Provide the [x, y] coordinate of the cell's center where the given text is located.  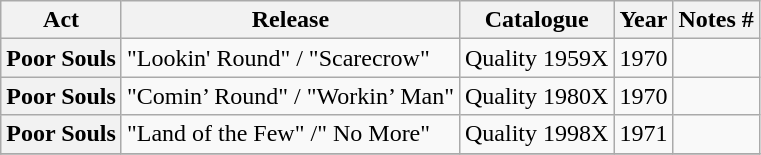
Quality 1980X [536, 96]
Notes # [716, 20]
Quality 1998X [536, 134]
"Land of the Few" /" No More" [290, 134]
Catalogue [536, 20]
Act [62, 20]
"Lookin' Round" / "Scarecrow" [290, 58]
Year [644, 20]
"Comin’ Round" / "Workin’ Man" [290, 96]
Quality 1959X [536, 58]
1971 [644, 134]
Release [290, 20]
